Search for the cell housing the specified text and yield its [x, y] center coordinate. 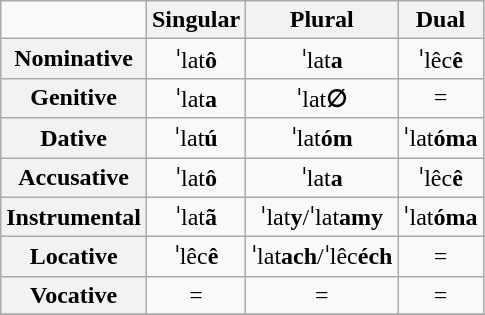
Genitive [74, 98]
ˈlatach/ˈlêcéch [322, 257]
ˈlaty/ˈlatamy [322, 217]
ˈlatã [196, 217]
Locative [74, 257]
Dual [440, 20]
Accusative [74, 178]
ˈlat∅ [322, 98]
Singular [196, 20]
Dative [74, 138]
Plural [322, 20]
Vocative [74, 295]
ˈlatú [196, 138]
Nominative [74, 59]
ˈlatóm [322, 138]
Instrumental [74, 217]
